Detect which cell encompasses the target text, then output its (X, Y) center coordinate. 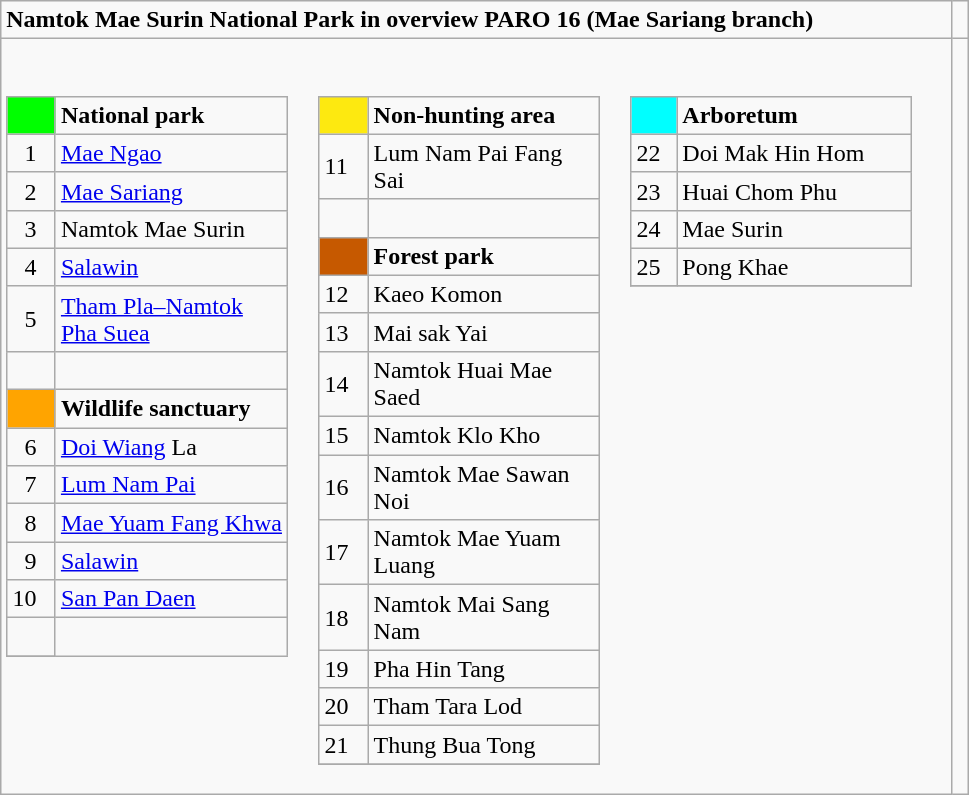
Namtok Mai Sang Nam (484, 618)
5 (31, 318)
25 (654, 267)
Doi Mak Hin Hom (794, 153)
Forest park (484, 256)
Tham Pla–Namtok Pha Suea (171, 318)
20 (344, 707)
Mae Surin (794, 229)
3 (31, 229)
24 (654, 229)
13 (344, 332)
National park (171, 115)
Pha Hin Tang (484, 669)
9 (31, 561)
22 (654, 153)
Namtok Mae Surin (171, 229)
8 (31, 523)
Mae Ngao (171, 153)
Wildlife sanctuary (171, 409)
San Pan Daen (171, 599)
17 (344, 552)
18 (344, 618)
14 (344, 384)
7 (31, 485)
12 (344, 294)
11 (344, 166)
Namtok Klo Kho (484, 436)
Namtok Huai Mae Saed (484, 384)
Doi Wiang La (171, 447)
2 (31, 191)
21 (344, 745)
Lum Nam Pai (171, 485)
Mae Sariang (171, 191)
Namtok Mae Surin National Park in overview PARO 16 (Mae Sariang branch) (476, 20)
4 (31, 267)
Pong Khae (794, 267)
Kaeo Komon (484, 294)
Huai Chom Phu (794, 191)
Lum Nam Pai Fang Sai (484, 166)
Namtok Mae Sawan Noi (484, 488)
Namtok Mae Yuam Luang (484, 552)
16 (344, 488)
Mae Yuam Fang Khwa (171, 523)
23 (654, 191)
Tham Tara Lod (484, 707)
15 (344, 436)
Thung Bua Tong (484, 745)
Arboretum (794, 115)
1 (31, 153)
Non-hunting area (484, 115)
19 (344, 669)
10 (31, 599)
6 (31, 447)
Mai sak Yai (484, 332)
